Identify which cell holds the provided text, then report its [x, y] central coordinate. 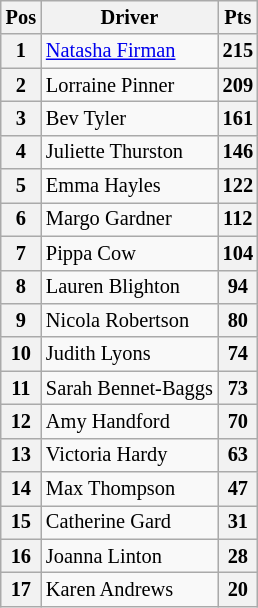
10 [21, 354]
146 [238, 152]
47 [238, 489]
Lorraine Pinner [130, 85]
Pos [21, 17]
104 [238, 253]
Victoria Hardy [130, 455]
6 [21, 219]
Pts [238, 17]
Max Thompson [130, 489]
Margo Gardner [130, 219]
Emma Hayles [130, 186]
28 [238, 556]
11 [21, 388]
17 [21, 589]
73 [238, 388]
Karen Andrews [130, 589]
12 [21, 421]
63 [238, 455]
Judith Lyons [130, 354]
1 [21, 51]
2 [21, 85]
122 [238, 186]
Pippa Cow [130, 253]
70 [238, 421]
80 [238, 320]
Sarah Bennet-Baggs [130, 388]
16 [21, 556]
7 [21, 253]
Driver [130, 17]
Joanna Linton [130, 556]
Juliette Thurston [130, 152]
31 [238, 522]
215 [238, 51]
74 [238, 354]
9 [21, 320]
3 [21, 118]
209 [238, 85]
4 [21, 152]
Natasha Firman [130, 51]
Lauren Blighton [130, 287]
13 [21, 455]
112 [238, 219]
5 [21, 186]
Nicola Robertson [130, 320]
Catherine Gard [130, 522]
Amy Handford [130, 421]
20 [238, 589]
15 [21, 522]
94 [238, 287]
Bev Tyler [130, 118]
161 [238, 118]
8 [21, 287]
14 [21, 489]
